Find where the given text appears and provide that cell's center as [X, Y] coordinate. 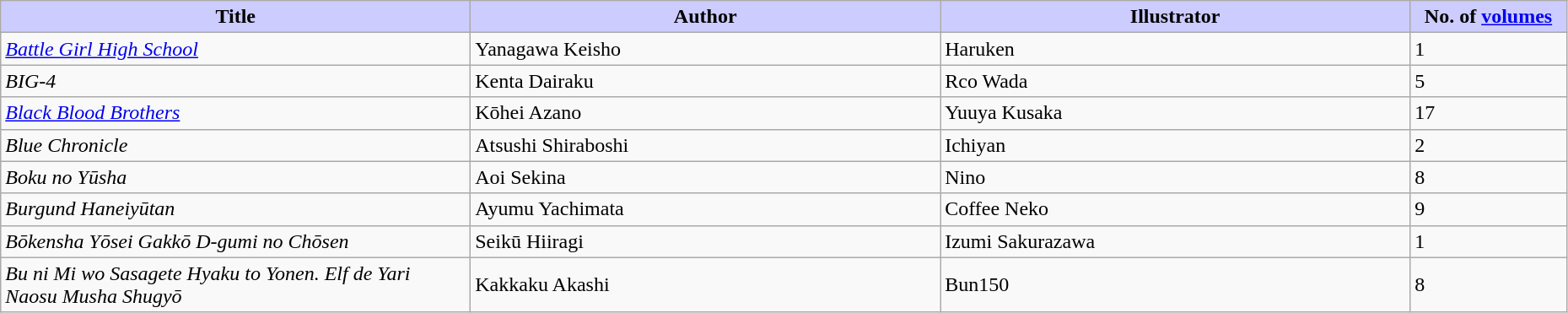
Ichiyan [1176, 145]
5 [1489, 81]
Boku no Yūsha [236, 177]
Illustrator [1176, 17]
Author [705, 17]
Kenta Dairaku [705, 81]
Haruken [1176, 49]
Atsushi Shiraboshi [705, 145]
No. of volumes [1489, 17]
Bōkensha Yōsei Gakkō D-gumi no Chōsen [236, 241]
Burgund Haneiyūtan [236, 209]
Bun150 [1176, 285]
Aoi Sekina [705, 177]
Bu ni Mi wo Sasagete Hyaku to Yonen. Elf de Yari Naosu Musha Shugyō [236, 285]
Yuuya Kusaka [1176, 113]
BIG-4 [236, 81]
Kōhei Azano [705, 113]
Nino [1176, 177]
Battle Girl High School [236, 49]
9 [1489, 209]
2 [1489, 145]
Rco Wada [1176, 81]
Ayumu Yachimata [705, 209]
Coffee Neko [1176, 209]
Title [236, 17]
Seikū Hiiragi [705, 241]
Kakkaku Akashi [705, 285]
Yanagawa Keisho [705, 49]
Izumi Sakurazawa [1176, 241]
Blue Chronicle [236, 145]
Black Blood Brothers [236, 113]
17 [1489, 113]
